Search for the cell housing the specified text and yield its (x, y) center coordinate. 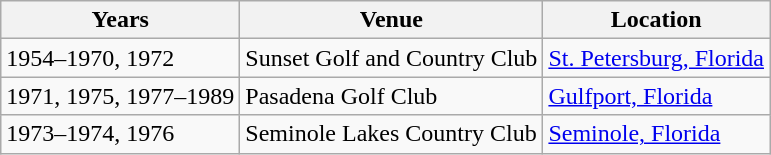
Seminole Lakes Country Club (392, 134)
1971, 1975, 1977–1989 (120, 96)
Location (656, 20)
Years (120, 20)
Seminole, Florida (656, 134)
Venue (392, 20)
1954–1970, 1972 (120, 58)
Pasadena Golf Club (392, 96)
St. Petersburg, Florida (656, 58)
Gulfport, Florida (656, 96)
1973–1974, 1976 (120, 134)
Sunset Golf and Country Club (392, 58)
